Pinpoint the cell where the given text exists, returning its [X, Y] midpoint coordinate. 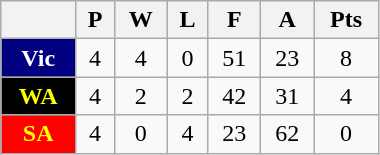
Pts [346, 20]
31 [288, 96]
8 [346, 58]
W [140, 20]
51 [234, 58]
Vic [38, 58]
F [234, 20]
A [288, 20]
WA [38, 96]
42 [234, 96]
SA [38, 134]
62 [288, 134]
L [188, 20]
P [96, 20]
